Provide the (x, y) coordinate of the cell's center where the given text is located.  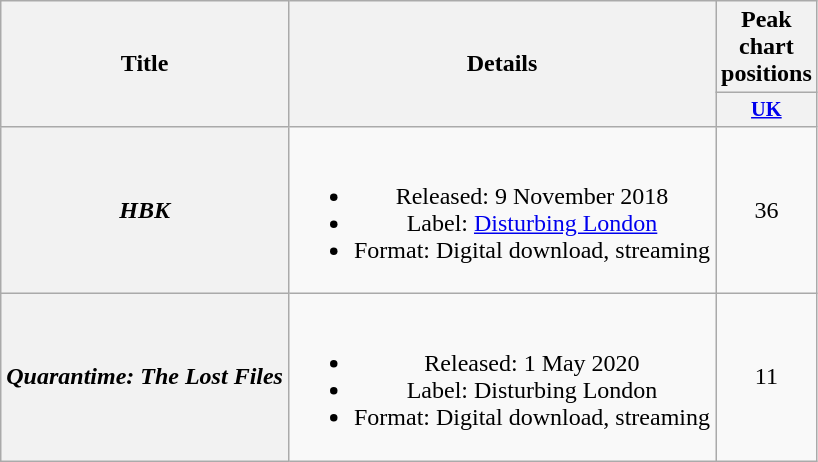
Peak chart positions (767, 47)
Released: 9 November 2018Label: Disturbing LondonFormat: Digital download, streaming (502, 210)
36 (767, 210)
Released: 1 May 2020Label: Disturbing LondonFormat: Digital download, streaming (502, 378)
HBK (145, 210)
Title (145, 64)
Details (502, 64)
Quarantime: The Lost Files (145, 378)
UK (767, 110)
11 (767, 378)
